Pinpoint the cell where the given text exists, returning its [x, y] midpoint coordinate. 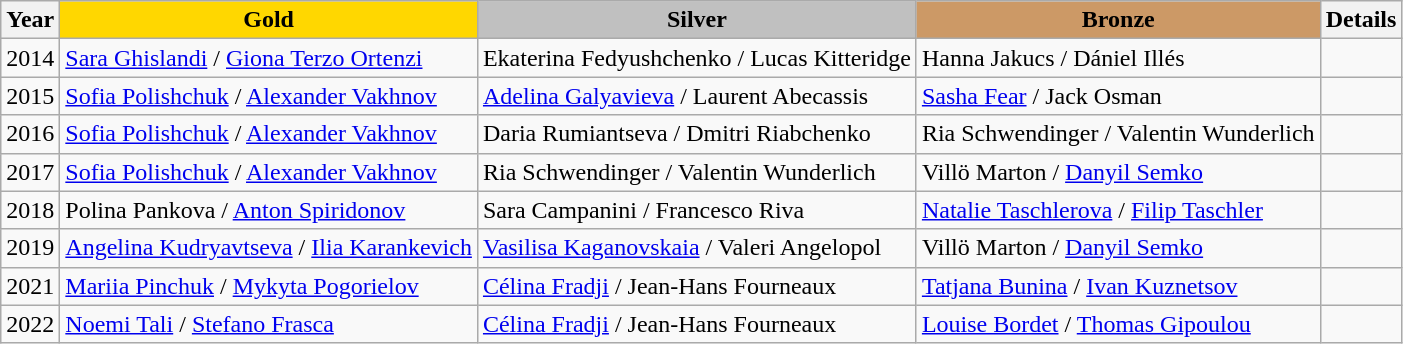
Adelina Galyavieva / Laurent Abecassis [696, 96]
Vasilisa Kaganovskaia / Valeri Angelopol [696, 248]
Year [30, 20]
Daria Rumiantseva / Dmitri Riabchenko [696, 134]
2018 [30, 210]
Mariia Pinchuk / Mykyta Pogorielov [269, 286]
2019 [30, 248]
2021 [30, 286]
Natalie Taschlerova / Filip Taschler [1118, 210]
Polina Pankova / Anton Spiridonov [269, 210]
Hanna Jakucs / Dániel Illés [1118, 58]
Bronze [1118, 20]
Silver [696, 20]
2022 [30, 324]
2016 [30, 134]
2014 [30, 58]
Angelina Kudryavtseva / Ilia Karankevich [269, 248]
Sara Campanini / Francesco Riva [696, 210]
Sasha Fear / Jack Osman [1118, 96]
Louise Bordet / Thomas Gipoulou [1118, 324]
Noemi Tali / Stefano Frasca [269, 324]
Details [1361, 20]
Sara Ghislandi / Giona Terzo Ortenzi [269, 58]
2015 [30, 96]
Gold [269, 20]
Tatjana Bunina / Ivan Kuznetsov [1118, 286]
2017 [30, 172]
Ekaterina Fedyushchenko / Lucas Kitteridge [696, 58]
